Identify which cell holds the provided text, then report its [X, Y] central coordinate. 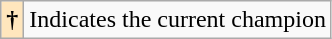
Indicates the current champion [178, 20]
† [12, 20]
